Find where the given text appears and provide that cell's center as (X, Y) coordinate. 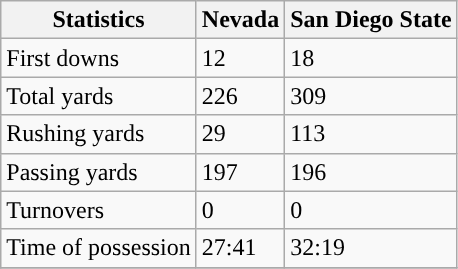
First downs (99, 58)
32:19 (371, 248)
12 (240, 58)
27:41 (240, 248)
197 (240, 172)
Statistics (99, 20)
18 (371, 58)
Passing yards (99, 172)
Time of possession (99, 248)
San Diego State (371, 20)
29 (240, 134)
Nevada (240, 20)
309 (371, 96)
226 (240, 96)
196 (371, 172)
113 (371, 134)
Total yards (99, 96)
Rushing yards (99, 134)
Turnovers (99, 210)
